Detect which cell encompasses the target text, then output its (x, y) center coordinate. 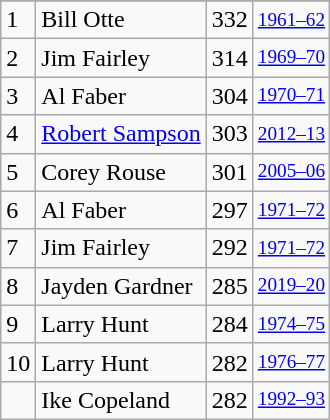
3 (18, 96)
314 (230, 58)
1974–75 (291, 324)
10 (18, 362)
292 (230, 248)
Robert Sampson (121, 134)
304 (230, 96)
2005–06 (291, 172)
1992–93 (291, 400)
8 (18, 286)
332 (230, 20)
Corey Rouse (121, 172)
1 (18, 20)
303 (230, 134)
6 (18, 210)
1969–70 (291, 58)
Ike Copeland (121, 400)
297 (230, 210)
2019–20 (291, 286)
9 (18, 324)
7 (18, 248)
285 (230, 286)
Bill Otte (121, 20)
Jayden Gardner (121, 286)
5 (18, 172)
2 (18, 58)
301 (230, 172)
284 (230, 324)
1961–62 (291, 20)
4 (18, 134)
1976–77 (291, 362)
2012–13 (291, 134)
1970–71 (291, 96)
